Capture the cell that displays the provided text and extract its [X, Y] central coordinate. 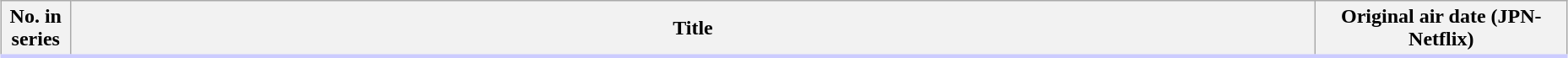
Title [693, 29]
No. in series [35, 29]
Original air date (JPN-Netflix) [1441, 29]
